Output the [x, y] coordinate of the center of the cell containing the given text.  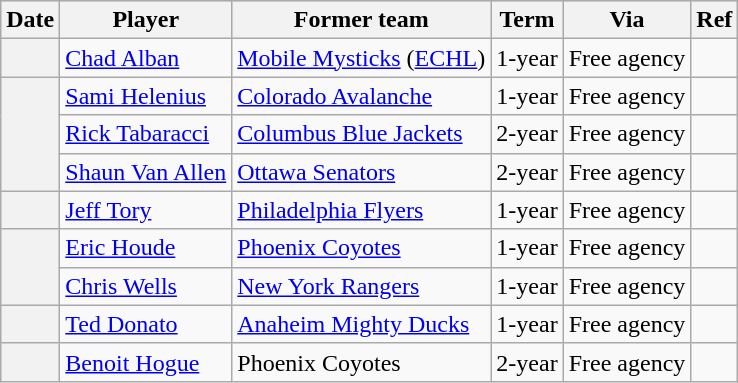
Rick Tabaracci [146, 134]
Former team [362, 20]
Ottawa Senators [362, 172]
Mobile Mysticks (ECHL) [362, 58]
New York Rangers [362, 286]
Eric Houde [146, 248]
Chad Alban [146, 58]
Ref [714, 20]
Date [30, 20]
Shaun Van Allen [146, 172]
Term [527, 20]
Philadelphia Flyers [362, 210]
Benoit Hogue [146, 362]
Chris Wells [146, 286]
Ted Donato [146, 324]
Jeff Tory [146, 210]
Via [627, 20]
Anaheim Mighty Ducks [362, 324]
Colorado Avalanche [362, 96]
Sami Helenius [146, 96]
Player [146, 20]
Columbus Blue Jackets [362, 134]
